Locate the cell with the specified text and output its [X, Y] center coordinate. 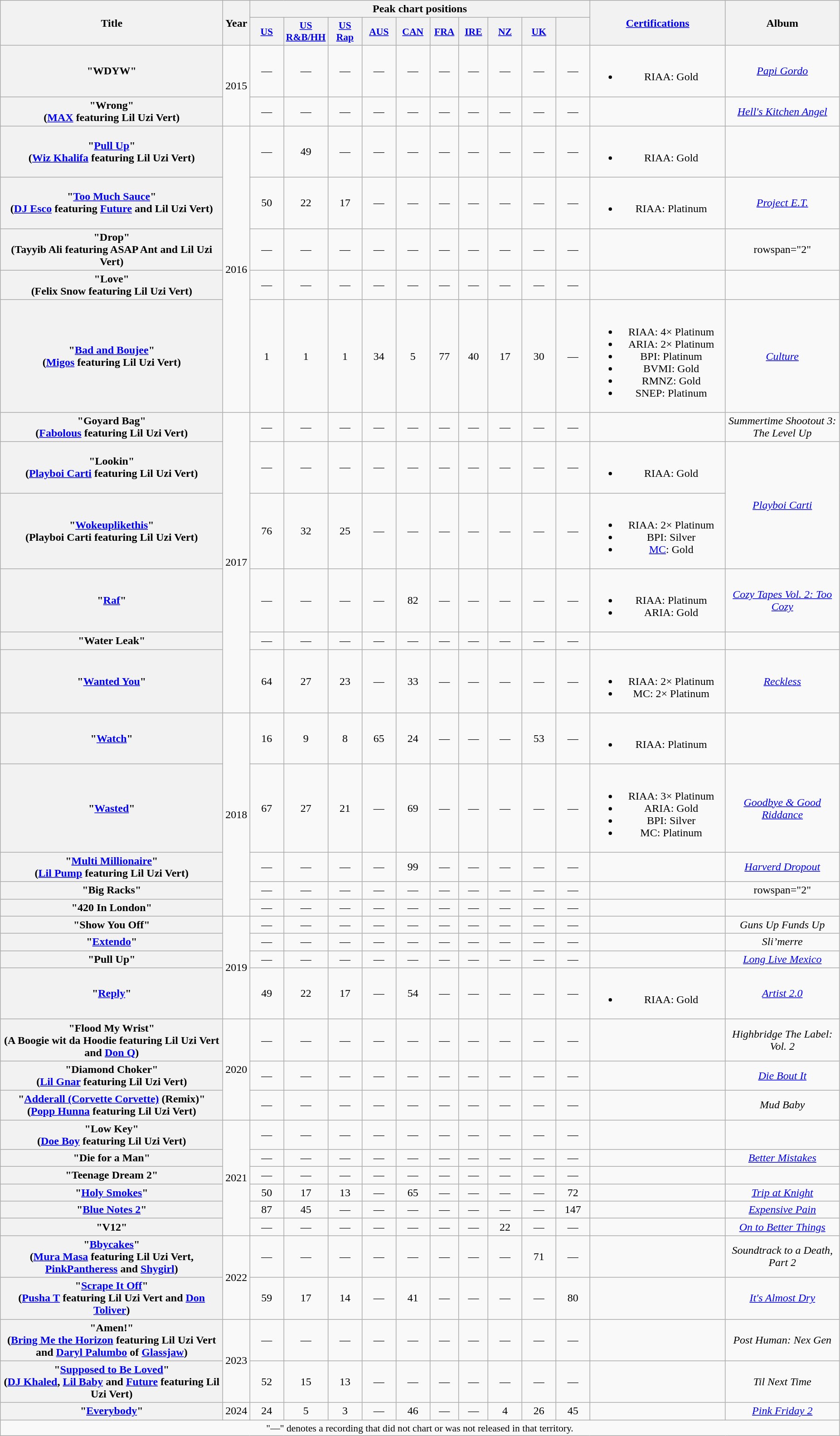
RIAA: 2× PlatinumBPI: SilverMC: Gold [657, 531]
"Love"(Felix Snow featuring Lil Uzi Vert) [112, 285]
80 [573, 1298]
"Diamond Choker"(Lil Gnar featuring Lil Uzi Vert) [112, 1075]
2019 [237, 967]
Project E.T. [782, 203]
"Holy Smokes" [112, 1193]
2022 [237, 1277]
"Multi Millionaire"(Lil Pump featuring Lil Uzi Vert) [112, 867]
UK [539, 32]
33 [413, 681]
RIAA: 2× PlatinumMC: 2× Platinum [657, 681]
NZ [505, 32]
RIAA: 3× PlatinumARIA: GoldBPI: SilverMC: Platinum [657, 808]
Peak chart positions [420, 9]
30 [539, 356]
Culture [782, 356]
2023 [237, 1361]
CAN [413, 32]
53 [539, 739]
Sli’merre [782, 942]
AUS [379, 32]
76 [267, 531]
Harverd Dropout [782, 867]
67 [267, 808]
"Lookin"(Playboi Carti featuring Lil Uzi Vert) [112, 467]
Highbridge The Label: Vol. 2 [782, 1040]
"Die for a Man" [112, 1158]
2015 [237, 86]
"Pull Up"(Wiz Khalifa featuring Lil Uzi Vert) [112, 151]
"Bad and Boujee"(Migos featuring Lil Uzi Vert) [112, 356]
Post Human: Nex Gen [782, 1340]
Playboi Carti [782, 505]
16 [267, 739]
Mud Baby [782, 1105]
9 [306, 739]
"Goyard Bag"(Fabolous featuring Lil Uzi Vert) [112, 427]
71 [539, 1256]
25 [345, 531]
"Bbycakes"(Mura Masa featuring Lil Uzi Vert, PinkPantheress and Shygirl) [112, 1256]
54 [413, 994]
8 [345, 739]
69 [413, 808]
34 [379, 356]
Better Mistakes [782, 1158]
Cozy Tapes Vol. 2: Too Cozy [782, 601]
147 [573, 1210]
"Teenage Dream 2" [112, 1175]
Die Bout It [782, 1075]
IRE [473, 32]
"Raf" [112, 601]
72 [573, 1193]
Artist 2.0 [782, 994]
US R&B/HH [306, 32]
"Amen!"(Bring Me the Horizon featuring Lil Uzi Vert and Daryl Palumbo of Glassjaw) [112, 1340]
23 [345, 681]
82 [413, 601]
RIAA: 4× PlatinumARIA: 2× PlatinumBPI: PlatinumBVMI: GoldRMNZ: GoldSNEP: Platinum [657, 356]
2018 [237, 815]
Reckless [782, 681]
2024 [237, 1411]
32 [306, 531]
Certifications [657, 23]
"Everybody" [112, 1411]
"Flood My Wrist"(A Boogie wit da Hoodie featuring Lil Uzi Vert and Don Q) [112, 1040]
4 [505, 1411]
"420 In London" [112, 907]
RIAA: PlatinumARIA: Gold [657, 601]
"Supposed to Be Loved"(DJ Khaled, Lil Baby and Future featuring Lil Uzi Vert) [112, 1382]
2017 [237, 562]
77 [444, 356]
It's Almost Dry [782, 1298]
52 [267, 1382]
"Scrape It Off"(Pusha T featuring Lil Uzi Vert and Don Toliver) [112, 1298]
Title [112, 23]
"Wrong"(MAX featuring Lil Uzi Vert) [112, 112]
59 [267, 1298]
"Watch" [112, 739]
14 [345, 1298]
Guns Up Funds Up [782, 925]
41 [413, 1298]
21 [345, 808]
15 [306, 1382]
64 [267, 681]
2020 [237, 1069]
40 [473, 356]
2016 [237, 269]
USRap [345, 32]
"Wanted You" [112, 681]
87 [267, 1210]
46 [413, 1411]
99 [413, 867]
Album [782, 23]
"V12" [112, 1227]
"Pull Up" [112, 959]
"Big Racks" [112, 890]
Pink Friday 2 [782, 1411]
"Drop"(Tayyib Ali featuring ASAP Ant and Lil Uzi Vert) [112, 249]
Expensive Pain [782, 1210]
"WDYW" [112, 71]
Soundtrack to a Death, Part 2 [782, 1256]
"Extendo" [112, 942]
Papi Gordo [782, 71]
Summertime Shootout 3: The Level Up [782, 427]
"Wasted" [112, 808]
Trip at Knight [782, 1193]
"Too Much Sauce"(DJ Esco featuring Future and Lil Uzi Vert) [112, 203]
FRA [444, 32]
"Reply" [112, 994]
Long Live Mexico [782, 959]
2021 [237, 1178]
"Blue Notes 2" [112, 1210]
Goodbye & Good Riddance [782, 808]
US [267, 32]
Year [237, 23]
Til Next Time [782, 1382]
"Show You Off" [112, 925]
"Water Leak" [112, 641]
"Wokeuplikethis"(Playboi Carti featuring Lil Uzi Vert) [112, 531]
"Adderall (Corvette Corvette) (Remix)"(Popp Hunna featuring Lil Uzi Vert) [112, 1105]
26 [539, 1411]
"Low Key"(Doe Boy featuring Lil Uzi Vert) [112, 1134]
"—" denotes a recording that did not chart or was not released in that territory. [420, 1428]
Hell's Kitchen Angel [782, 112]
3 [345, 1411]
On to Better Things [782, 1227]
